Provide the [x, y] coordinate of the cell's center where the given text is located.  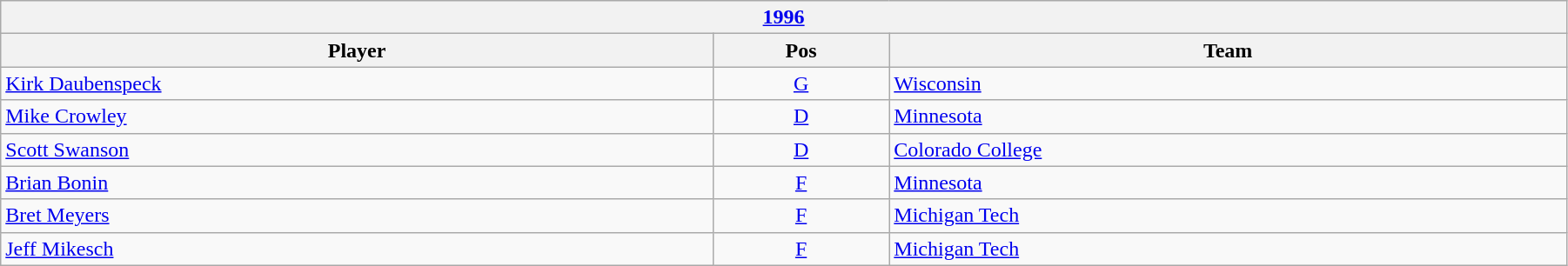
1996 [784, 17]
Jeff Mikesch [357, 249]
Player [357, 50]
Pos [801, 50]
Wisconsin [1229, 83]
Bret Meyers [357, 216]
Brian Bonin [357, 183]
Team [1229, 50]
G [801, 83]
Colorado College [1229, 150]
Mike Crowley [357, 116]
Kirk Daubenspeck [357, 83]
Scott Swanson [357, 150]
